Determine the [x, y] coordinate at the center of the cell enclosing the given text.  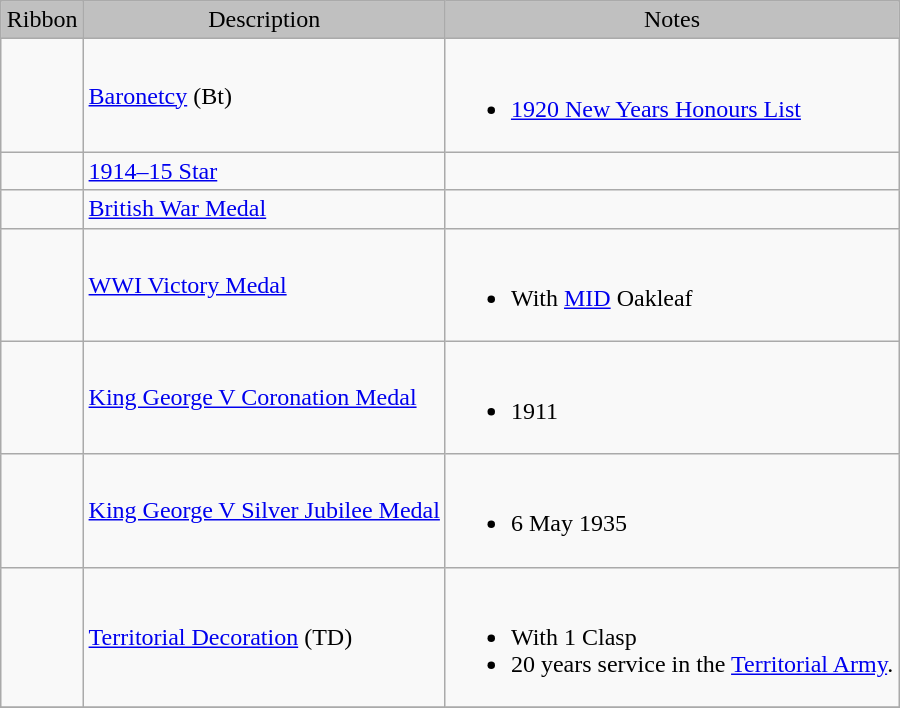
King George V Coronation Medal [264, 398]
1920 New Years Honours List [672, 96]
Ribbon [42, 20]
Territorial Decoration (TD) [264, 637]
British War Medal [264, 209]
WWI Victory Medal [264, 284]
With 1 Clasp20 years service in the Territorial Army. [672, 637]
Description [264, 20]
Notes [672, 20]
6 May 1935 [672, 510]
With MID Oakleaf [672, 284]
1914–15 Star [264, 171]
Baronetcy (Bt) [264, 96]
King George V Silver Jubilee Medal [264, 510]
1911 [672, 398]
